Scan for the cell matching the given text and deliver its [X, Y] coordinate at center. 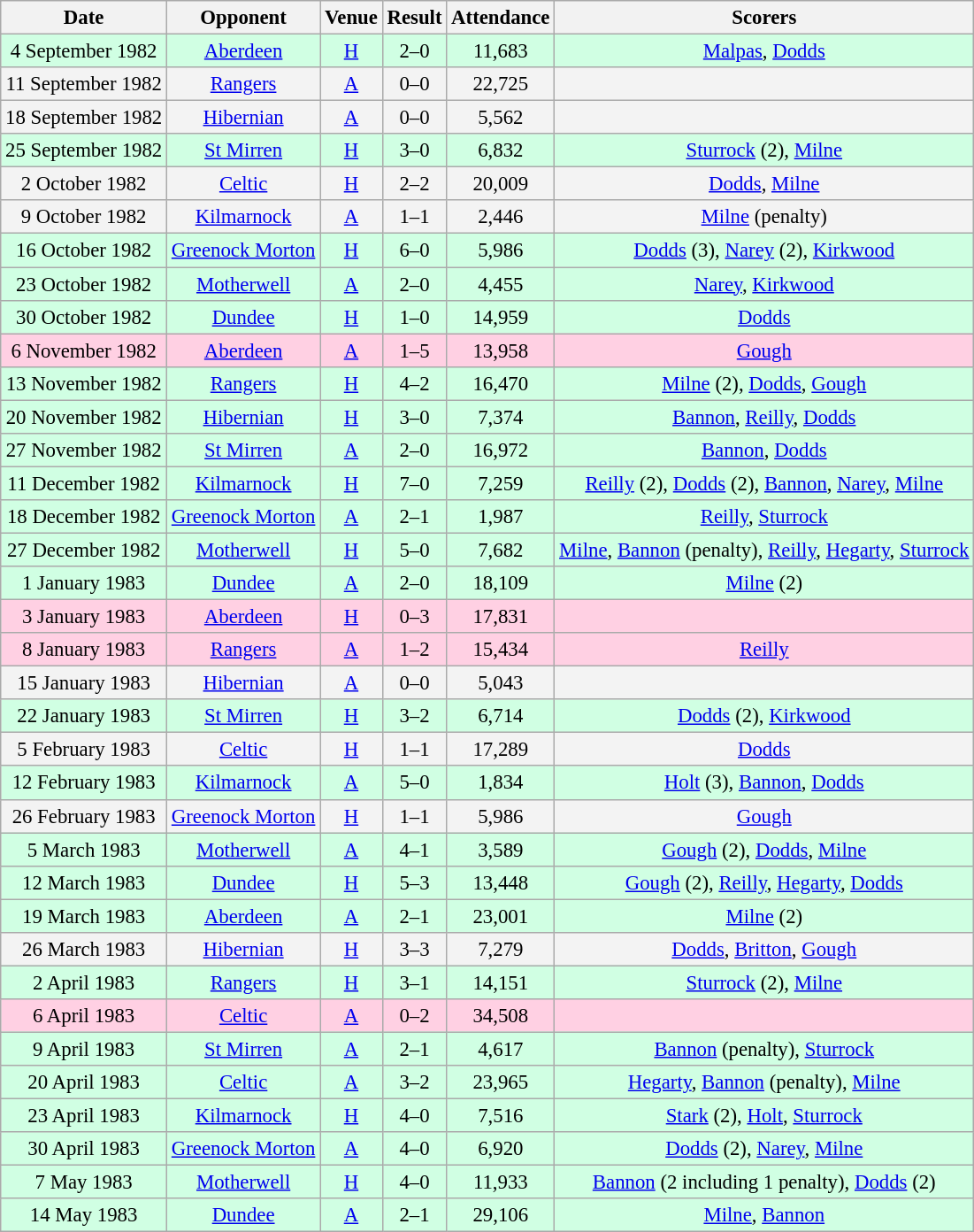
11,683 [501, 51]
2 October 1982 [84, 184]
Malpas, Dodds [764, 51]
3–1 [414, 982]
Milne, Bannon (penalty), Reilly, Hegarty, Sturrock [764, 550]
1–5 [414, 350]
2,446 [501, 217]
12 February 1983 [84, 783]
14,959 [501, 317]
11 September 1982 [84, 84]
25 September 1982 [84, 150]
34,508 [501, 1016]
18,109 [501, 583]
30 October 1982 [84, 317]
16,972 [501, 450]
18 December 1982 [84, 517]
23,001 [501, 916]
Dodds, Milne [764, 184]
Dodds, Britton, Gough [764, 950]
Holt (3), Bannon, Dodds [764, 783]
Milne, Bannon [764, 1215]
Milne (2), Dodds, Gough [764, 383]
Narey, Kirkwood [764, 284]
2–2 [414, 184]
11 December 1982 [84, 483]
18 September 1982 [84, 118]
Bannon, Dodds [764, 450]
7,279 [501, 950]
1–0 [414, 317]
1 January 1983 [84, 583]
Scorers [764, 18]
0–3 [414, 617]
Attendance [501, 18]
13,448 [501, 882]
Dodds (3), Narey (2), Kirkwood [764, 250]
1,834 [501, 783]
5 February 1983 [84, 750]
23 October 1982 [84, 284]
Gough (2), Reilly, Hegarty, Dodds [764, 882]
6,714 [501, 716]
Gough (2), Dodds, Milne [764, 850]
6,832 [501, 150]
20 November 1982 [84, 417]
19 March 1983 [84, 916]
12 March 1983 [84, 882]
1,987 [501, 517]
23 April 1983 [84, 1116]
1–2 [414, 650]
29,106 [501, 1215]
Reilly [764, 650]
22,725 [501, 84]
Bannon, Reilly, Dodds [764, 417]
7,516 [501, 1116]
Reilly, Sturrock [764, 517]
27 November 1982 [84, 450]
4,455 [501, 284]
4–1 [414, 850]
Date [84, 18]
11,933 [501, 1182]
16,470 [501, 383]
23,965 [501, 1082]
Bannon (penalty), Sturrock [764, 1049]
Stark (2), Holt, Sturrock [764, 1116]
17,289 [501, 750]
4–2 [414, 383]
7–0 [414, 483]
15,434 [501, 650]
6,920 [501, 1149]
2 April 1983 [84, 982]
14 May 1983 [84, 1215]
7 May 1983 [84, 1182]
4 September 1982 [84, 51]
14,151 [501, 982]
Dodds (2), Narey, Milne [764, 1149]
26 March 1983 [84, 950]
Reilly (2), Dodds (2), Bannon, Narey, Milne [764, 483]
15 January 1983 [84, 683]
5–3 [414, 882]
30 April 1983 [84, 1149]
6 April 1983 [84, 1016]
9 April 1983 [84, 1049]
Hegarty, Bannon (penalty), Milne [764, 1082]
Venue [352, 18]
9 October 1982 [84, 217]
7,374 [501, 417]
8 January 1983 [84, 650]
22 January 1983 [84, 716]
0–2 [414, 1016]
3–3 [414, 950]
Result [414, 18]
17,831 [501, 617]
26 February 1983 [84, 816]
20 April 1983 [84, 1082]
20,009 [501, 184]
13,958 [501, 350]
13 November 1982 [84, 383]
7,259 [501, 483]
27 December 1982 [84, 550]
6 November 1982 [84, 350]
5,562 [501, 118]
7,682 [501, 550]
3,589 [501, 850]
4,617 [501, 1049]
Opponent [244, 18]
Dodds (2), Kirkwood [764, 716]
5 March 1983 [84, 850]
Milne (penalty) [764, 217]
3 January 1983 [84, 617]
Bannon (2 including 1 penalty), Dodds (2) [764, 1182]
5,043 [501, 683]
6–0 [414, 250]
16 October 1982 [84, 250]
